Locate the cell with the specified text and output its [X, Y] center coordinate. 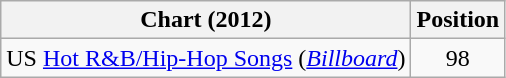
US Hot R&B/Hip-Hop Songs (Billboard) [206, 58]
Chart (2012) [206, 20]
Position [458, 20]
98 [458, 58]
